Find where the given text appears and provide that cell's center as [x, y] coordinate. 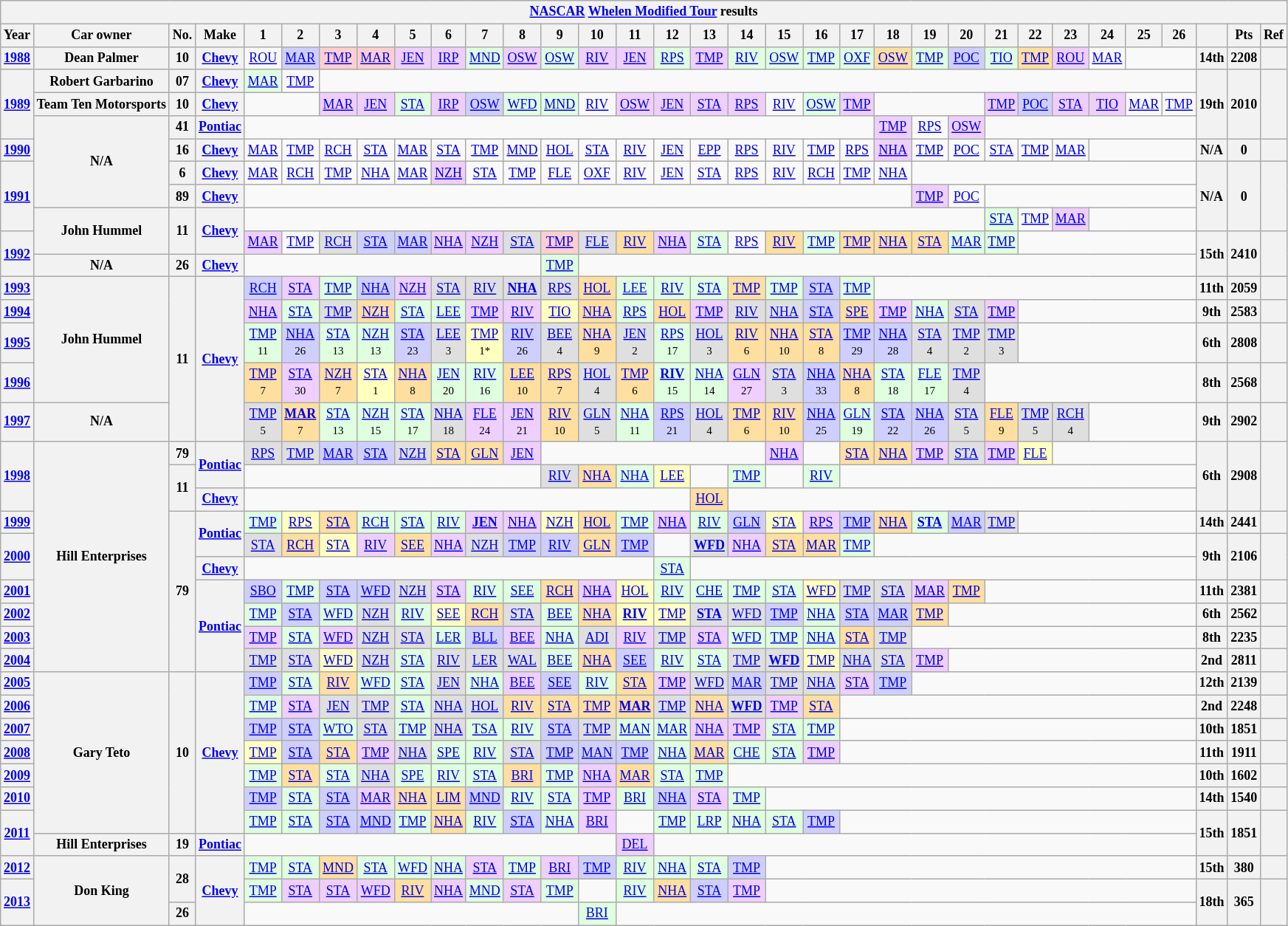
BLL [484, 638]
Don King [101, 891]
Ref [1274, 35]
FLE24 [484, 422]
RPS7 [559, 383]
1988 [18, 58]
MAR7 [300, 422]
NZH15 [375, 422]
EPP [710, 151]
JEN20 [449, 383]
TMP11 [263, 343]
1992 [18, 253]
TMP2 [966, 343]
12 [672, 35]
TMP29 [857, 343]
8 [523, 35]
NHA18 [449, 422]
89 [182, 196]
Pts [1244, 35]
2208 [1244, 58]
1998 [18, 476]
2011 [18, 833]
22 [1036, 35]
RIV15 [672, 383]
RIV16 [484, 383]
WAL [523, 660]
2013 [18, 902]
2005 [18, 684]
2003 [18, 638]
365 [1244, 902]
2006 [18, 706]
WTO [338, 730]
2811 [1244, 660]
LEE10 [523, 383]
STA5 [966, 422]
24 [1107, 35]
Team Ten Motorsports [101, 103]
1540 [1244, 799]
2007 [18, 730]
1 [263, 35]
1990 [18, 151]
14 [747, 35]
2568 [1244, 383]
12th [1212, 684]
380 [1244, 867]
1911 [1244, 752]
NZH13 [375, 343]
STA22 [893, 422]
9 [559, 35]
Gary Teto [101, 752]
1991 [18, 196]
2009 [18, 775]
1993 [18, 288]
2 [300, 35]
2562 [1244, 614]
Dean Palmer [101, 58]
FLE17 [930, 383]
No. [182, 35]
1995 [18, 343]
TSA [484, 730]
19th [1212, 104]
4 [375, 35]
2248 [1244, 706]
Car owner [101, 35]
2002 [18, 614]
2902 [1244, 422]
JEN2 [635, 343]
HOL3 [710, 343]
2059 [1244, 288]
STA3 [784, 383]
2908 [1244, 476]
FLE9 [1002, 422]
7 [484, 35]
5 [413, 35]
21 [1002, 35]
15 [784, 35]
Make [220, 35]
1999 [18, 523]
STA8 [822, 343]
41 [182, 127]
2808 [1244, 343]
28 [182, 879]
2004 [18, 660]
TMP1* [484, 343]
STA4 [930, 343]
DEL [635, 845]
GLN27 [747, 383]
ADI [598, 638]
TMP7 [263, 383]
18 [893, 35]
STA1 [375, 383]
17 [857, 35]
2139 [1244, 684]
STA30 [300, 383]
13 [710, 35]
2235 [1244, 638]
1989 [18, 104]
TMP3 [1002, 343]
JEN21 [523, 422]
RIV6 [747, 343]
1994 [18, 312]
1997 [18, 422]
RPS21 [672, 422]
20 [966, 35]
2106 [1244, 557]
NHA11 [635, 422]
LEE3 [449, 343]
2583 [1244, 312]
1996 [18, 383]
RPS17 [672, 343]
2410 [1244, 253]
Year [18, 35]
RIV26 [523, 343]
1602 [1244, 775]
NHA33 [822, 383]
23 [1070, 35]
Robert Garbarino [101, 81]
07 [182, 81]
18th [1212, 902]
STA23 [413, 343]
2012 [18, 867]
2001 [18, 591]
GLN19 [857, 422]
NASCAR Whelen Modified Tour results [644, 12]
TMP4 [966, 383]
RCH4 [1070, 422]
STA18 [893, 383]
GLN5 [598, 422]
NZH7 [338, 383]
2381 [1244, 591]
STA17 [413, 422]
SBO [263, 591]
3 [338, 35]
NHA10 [784, 343]
LIM [449, 799]
BEE4 [559, 343]
2008 [18, 752]
NHA25 [822, 422]
LRP [710, 821]
25 [1144, 35]
2441 [1244, 523]
NHA28 [893, 343]
NHA9 [598, 343]
NHA14 [710, 383]
2000 [18, 557]
